Capture the cell that displays the provided text and extract its [X, Y] central coordinate. 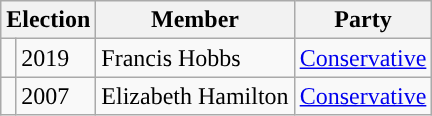
Francis Hobbs [195, 58]
Election [48, 20]
Party [363, 20]
2007 [56, 96]
Elizabeth Hamilton [195, 96]
2019 [56, 58]
Member [195, 20]
